Identify which cell holds the provided text, then report its [X, Y] central coordinate. 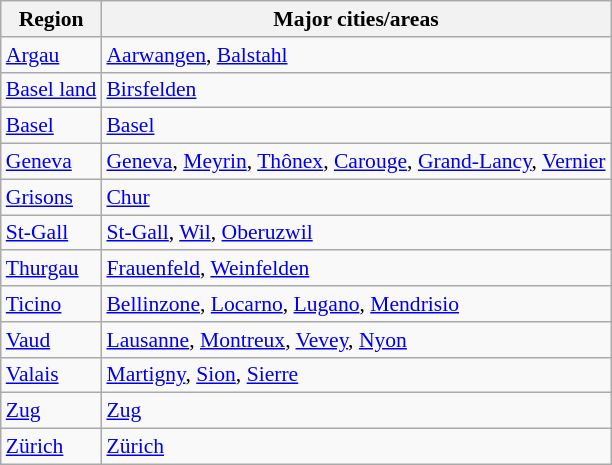
St-Gall [52, 233]
Valais [52, 375]
Argau [52, 55]
Birsfelden [356, 90]
Major cities/areas [356, 19]
Vaud [52, 340]
Bellinzone, Locarno, Lugano, Mendrisio [356, 304]
Basel land [52, 90]
Lausanne, Montreux, Vevey, Nyon [356, 340]
Ticino [52, 304]
Thurgau [52, 269]
Geneva, Meyrin, Thônex, Carouge, Grand-Lancy, Vernier [356, 162]
Grisons [52, 197]
St-Gall, Wil, Oberuzwil [356, 233]
Geneva [52, 162]
Aarwangen, Balstahl [356, 55]
Frauenfeld, Weinfelden [356, 269]
Chur [356, 197]
Region [52, 19]
Martigny, Sion, Sierre [356, 375]
